Search for the cell housing the specified text and yield its (x, y) center coordinate. 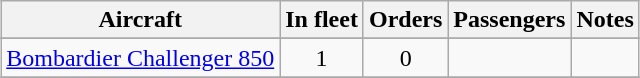
Bombardier Challenger 850 (140, 58)
Passengers (510, 20)
Aircraft (140, 20)
In fleet (322, 20)
Orders (405, 20)
0 (405, 58)
1 (322, 58)
Notes (605, 20)
